Output the (X, Y) coordinate of the center of the cell containing the given text.  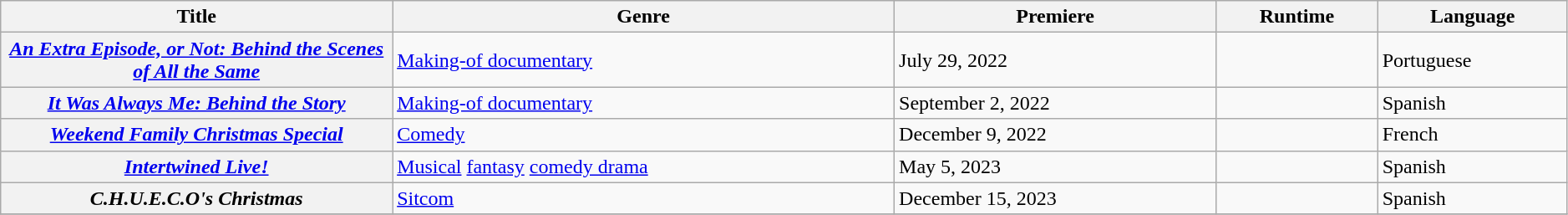
Weekend Family Christmas Special (197, 135)
Portuguese (1472, 60)
December 9, 2022 (1056, 135)
Comedy (643, 135)
Intertwined Live! (197, 166)
French (1472, 135)
Genre (643, 17)
July 29, 2022 (1056, 60)
May 5, 2023 (1056, 166)
It Was Always Me: Behind the Story (197, 103)
Language (1472, 17)
Title (197, 17)
C.H.U.E.C.O's Christmas (197, 198)
December 15, 2023 (1056, 198)
Runtime (1297, 17)
Sitcom (643, 198)
September 2, 2022 (1056, 103)
Musical fantasy comedy drama (643, 166)
Premiere (1056, 17)
An Extra Episode, or Not: Behind the Scenes of All the Same (197, 60)
